Search for the cell housing the specified text and yield its [x, y] center coordinate. 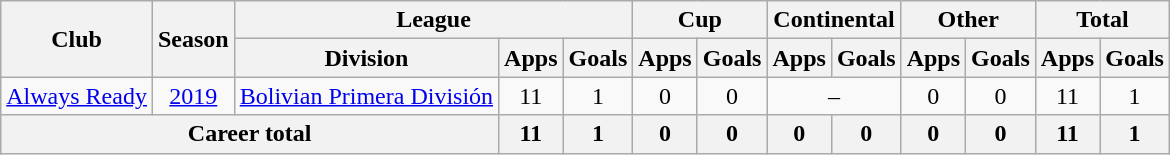
Always Ready [77, 96]
Division [366, 58]
Bolivian Primera División [366, 96]
Total [1102, 20]
Cup [700, 20]
Club [77, 39]
2019 [193, 96]
League [434, 20]
Season [193, 39]
Other [968, 20]
Continental [834, 20]
Career total [250, 134]
– [834, 96]
